Detect which cell encompasses the target text, then output its (x, y) center coordinate. 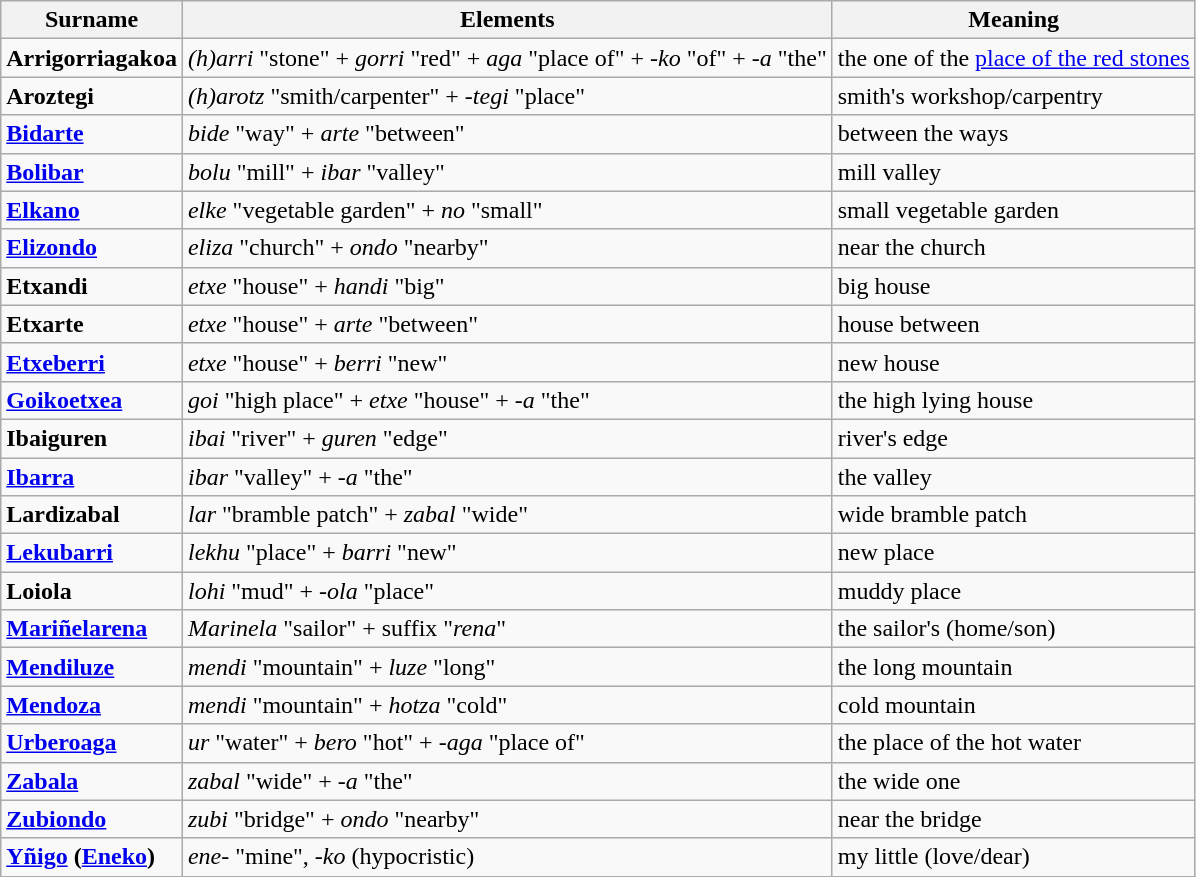
the sailor's (home/son) (1014, 629)
new house (1014, 362)
Arrigorriagakoa (92, 58)
Mendoza (92, 705)
goi "high place" + etxe "house" + -a "the" (507, 400)
new place (1014, 553)
Zubiondo (92, 819)
the high lying house (1014, 400)
ibar "valley" + -a "the" (507, 477)
Bidarte (92, 134)
Elizondo (92, 248)
river's edge (1014, 438)
lekhu "place" + barri "new" (507, 553)
Bolibar (92, 172)
ibai "river" + guren "edge" (507, 438)
muddy place (1014, 591)
Ibarra (92, 477)
Etxarte (92, 324)
Urberoaga (92, 743)
Lardizabal (92, 515)
lohi "mud" + -ola "place" (507, 591)
ene- "mine", -ko (hypocristic) (507, 857)
ur "water" + bero "hot" + -aga "place of" (507, 743)
lar "bramble patch" + zabal "wide" (507, 515)
(h)arotz "smith/carpenter" + -tegi "place" (507, 96)
my little (love/dear) (1014, 857)
the place of the hot water (1014, 743)
eliza "church" + ondo "nearby" (507, 248)
Elkano (92, 210)
bolu "mill" + ibar "valley" (507, 172)
the one of the place of the red stones (1014, 58)
Mariñelarena (92, 629)
wide bramble patch (1014, 515)
cold mountain (1014, 705)
mendi "mountain" + hotza "cold" (507, 705)
Aroztegi (92, 96)
etxe "house" + handi "big" (507, 286)
mill valley (1014, 172)
Zabala (92, 781)
bide "way" + arte "between" (507, 134)
Etxeberri (92, 362)
zubi "bridge" + ondo "nearby" (507, 819)
near the bridge (1014, 819)
big house (1014, 286)
Marinela "sailor" + suffix "rena" (507, 629)
near the church (1014, 248)
Elements (507, 20)
Meaning (1014, 20)
Etxandi (92, 286)
the long mountain (1014, 667)
smith's workshop/carpentry (1014, 96)
Surname (92, 20)
between the ways (1014, 134)
Mendiluze (92, 667)
etxe "house" + berri "new" (507, 362)
small vegetable garden (1014, 210)
the wide one (1014, 781)
mendi "mountain" + luze "long" (507, 667)
Goikoetxea (92, 400)
the valley (1014, 477)
etxe "house" + arte "between" (507, 324)
Ibaiguren (92, 438)
(h)arri "stone" + gorri "red" + aga "place of" + -ko "of" + -a "the" (507, 58)
elke "vegetable garden" + no "small" (507, 210)
Yñigo (Eneko) (92, 857)
Loiola (92, 591)
house between (1014, 324)
Lekubarri (92, 553)
zabal "wide" + -a "the" (507, 781)
